For the text-containing cell, return its midpoint in (x, y) coordinate format. 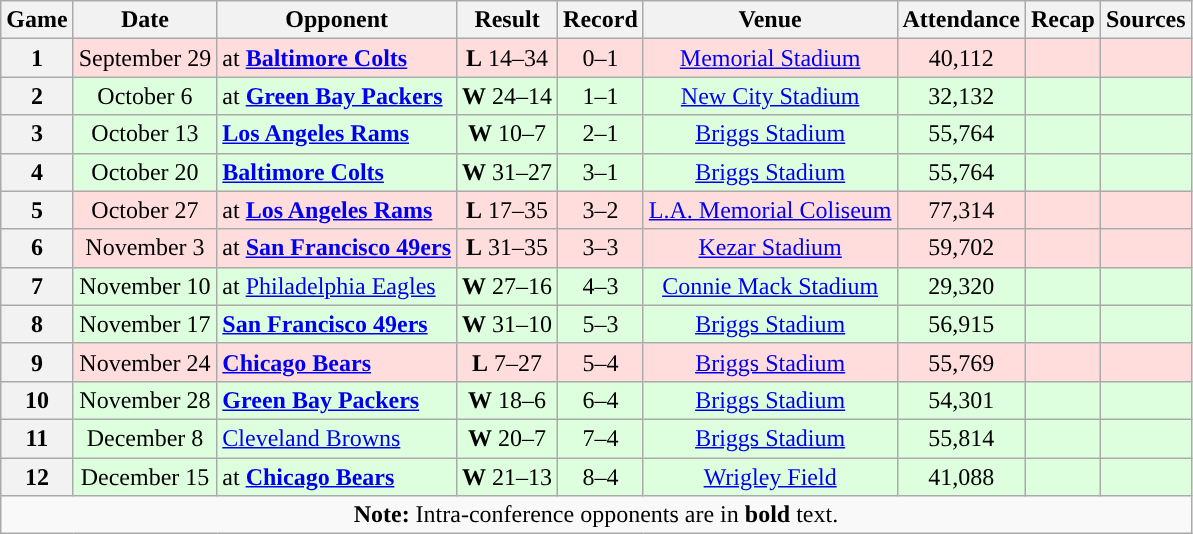
October 6 (145, 96)
0–1 (601, 58)
Date (145, 20)
3–1 (601, 172)
2 (37, 96)
Green Bay Packers (337, 400)
7–4 (601, 438)
7 (37, 286)
Memorial Stadium (770, 58)
10 (37, 400)
at Chicago Bears (337, 477)
at Philadelphia Eagles (337, 286)
59,702 (961, 248)
W 20–7 (508, 438)
Cleveland Browns (337, 438)
Attendance (961, 20)
September 29 (145, 58)
Sources (1146, 20)
at Green Bay Packers (337, 96)
December 15 (145, 477)
3 (37, 134)
55,814 (961, 438)
1–1 (601, 96)
December 8 (145, 438)
L 14–34 (508, 58)
56,915 (961, 324)
6 (37, 248)
55,769 (961, 362)
Game (37, 20)
November 24 (145, 362)
November 3 (145, 248)
W 21–13 (508, 477)
W 10–7 (508, 134)
41,088 (961, 477)
4 (37, 172)
Recap (1062, 20)
L 7–27 (508, 362)
at Baltimore Colts (337, 58)
8 (37, 324)
77,314 (961, 210)
Opponent (337, 20)
W 31–10 (508, 324)
Record (601, 20)
29,320 (961, 286)
New City Stadium (770, 96)
October 27 (145, 210)
W 31–27 (508, 172)
November 10 (145, 286)
1 (37, 58)
W 24–14 (508, 96)
5–3 (601, 324)
November 17 (145, 324)
Chicago Bears (337, 362)
2–1 (601, 134)
Wrigley Field (770, 477)
32,132 (961, 96)
54,301 (961, 400)
L 31–35 (508, 248)
Baltimore Colts (337, 172)
9 (37, 362)
11 (37, 438)
Venue (770, 20)
W 27–16 (508, 286)
Note: Intra-conference opponents are in bold text. (596, 515)
5 (37, 210)
at San Francisco 49ers (337, 248)
4–3 (601, 286)
Kezar Stadium (770, 248)
3–3 (601, 248)
L.A. Memorial Coliseum (770, 210)
October 20 (145, 172)
L 17–35 (508, 210)
Los Angeles Rams (337, 134)
8–4 (601, 477)
40,112 (961, 58)
Result (508, 20)
12 (37, 477)
3–2 (601, 210)
November 28 (145, 400)
5–4 (601, 362)
at Los Angeles Rams (337, 210)
San Francisco 49ers (337, 324)
W 18–6 (508, 400)
6–4 (601, 400)
Connie Mack Stadium (770, 286)
October 13 (145, 134)
